Determine the (X, Y) coordinate at the center of the cell enclosing the given text.  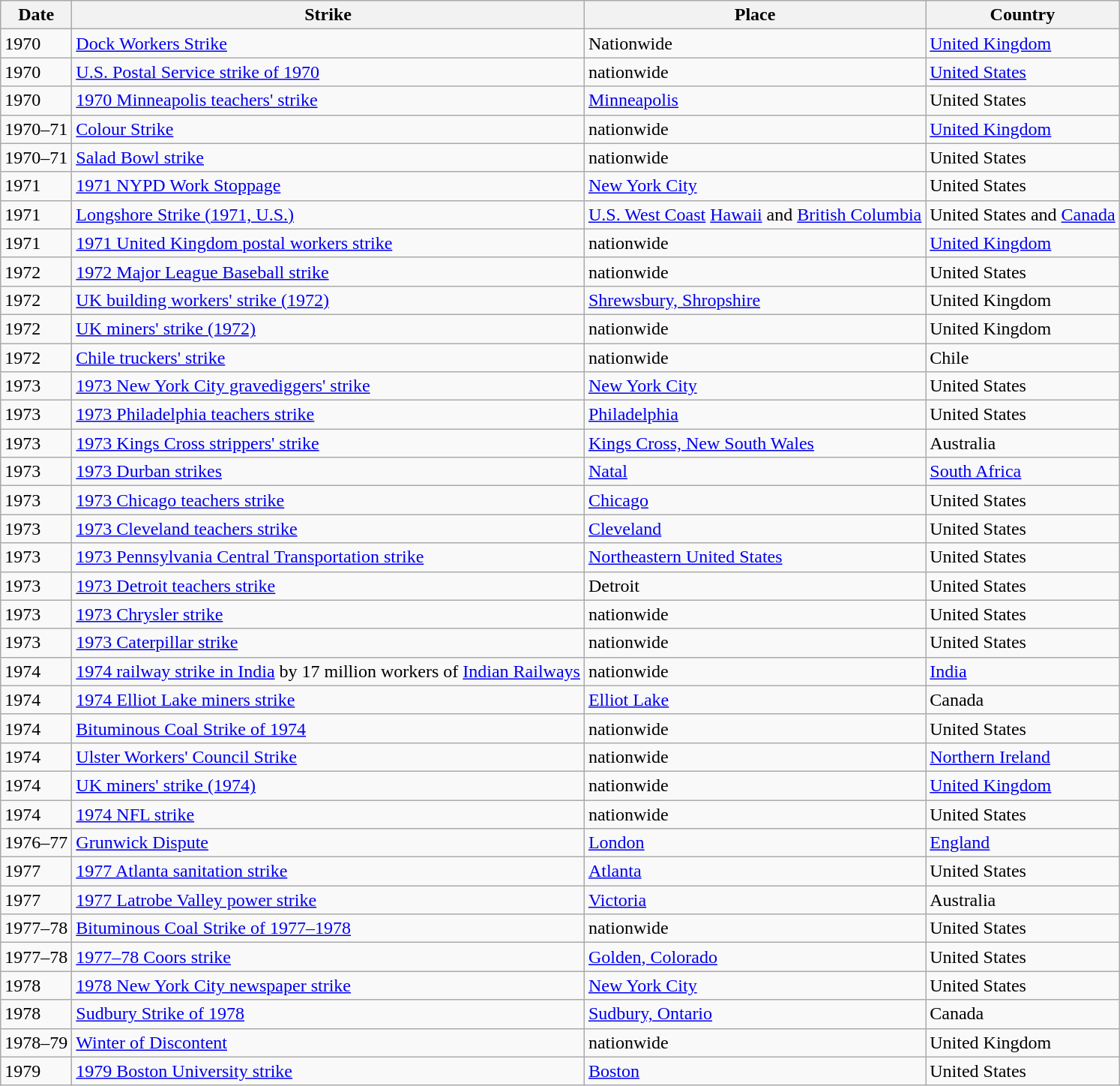
London (754, 843)
Chile (1023, 358)
Dock Workers Strike (328, 43)
1973 Pennsylvania Central Transportation strike (328, 557)
U.S. Postal Service strike of 1970 (328, 72)
U.S. West Coast Hawaii and British Columbia (754, 214)
1977–78 Coors strike (328, 957)
Longshore Strike (1971, U.S.) (328, 214)
1974 NFL strike (328, 814)
Date (36, 15)
Shrewsbury, Shropshire (754, 300)
1973 Chicago teachers strike (328, 500)
Nationwide (754, 43)
Salad Bowl strike (328, 157)
United States and Canada (1023, 214)
Place (754, 15)
Grunwick Dispute (328, 843)
1973 Kings Cross strippers' strike (328, 443)
Northern Ireland (1023, 757)
1973 Detroit teachers strike (328, 586)
Cleveland (754, 529)
1978–79 (36, 1042)
1976–77 (36, 843)
Chile truckers' strike (328, 358)
Golden, Colorado (754, 957)
UK miners' strike (1972) (328, 328)
Victoria (754, 900)
Country (1023, 15)
1978 New York City newspaper strike (328, 985)
England (1023, 843)
1973 Philadelphia teachers strike (328, 415)
1974 railway strike in India by 17 million workers of Indian Railways (328, 671)
Boston (754, 1071)
Strike (328, 15)
Natal (754, 472)
1970 Minneapolis teachers' strike (328, 100)
Colour Strike (328, 129)
1972 Major League Baseball strike (328, 271)
Sudbury Strike of 1978 (328, 1014)
UK miners' strike (1974) (328, 785)
1971 United Kingdom postal workers strike (328, 243)
1973 Cleveland teachers strike (328, 529)
1979 Boston University strike (328, 1071)
1973 Caterpillar strike (328, 643)
Detroit (754, 586)
1974 Elliot Lake miners strike (328, 700)
India (1023, 671)
1977 Atlanta sanitation strike (328, 871)
1973 Durban strikes (328, 472)
Bituminous Coal Strike of 1977–1978 (328, 928)
Winter of Discontent (328, 1042)
Atlanta (754, 871)
1973 Chrysler strike (328, 614)
Kings Cross, New South Wales (754, 443)
1979 (36, 1071)
Philadelphia (754, 415)
Bituminous Coal Strike of 1974 (328, 728)
1971 NYPD Work Stoppage (328, 186)
Ulster Workers' Council Strike (328, 757)
Sudbury, Ontario (754, 1014)
Elliot Lake (754, 700)
Northeastern United States (754, 557)
South Africa (1023, 472)
1977 Latrobe Valley power strike (328, 900)
1973 New York City gravediggers' strike (328, 386)
Minneapolis (754, 100)
UK building workers' strike (1972) (328, 300)
Chicago (754, 500)
